Identify which cell holds the provided text, then report its (X, Y) central coordinate. 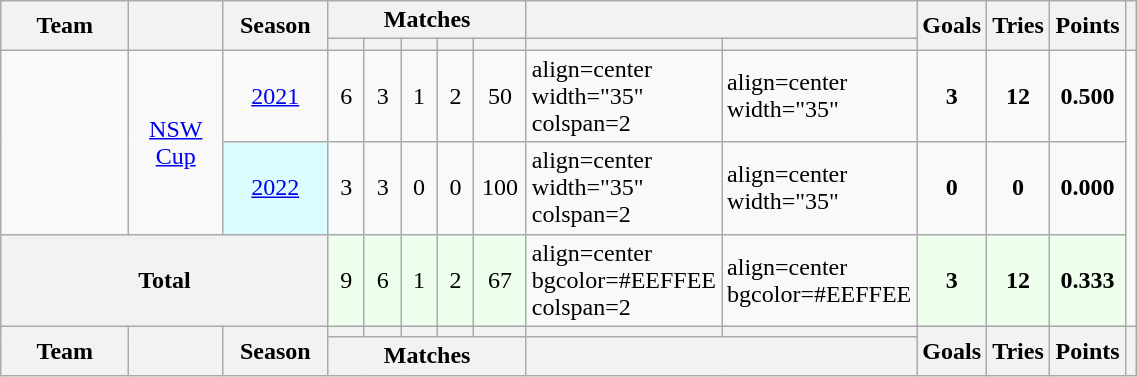
NSW Cup (176, 142)
2021 (276, 96)
50 (500, 96)
100 (500, 188)
2022 (276, 188)
align=center bgcolor=#EEFFEE (820, 280)
0.500 (1087, 96)
align=center bgcolor=#EEFFEE colspan=2 (624, 280)
9 (346, 280)
0.000 (1087, 188)
67 (500, 280)
0.333 (1087, 280)
Total (164, 280)
